Pinpoint the cell where the given text exists, returning its [x, y] midpoint coordinate. 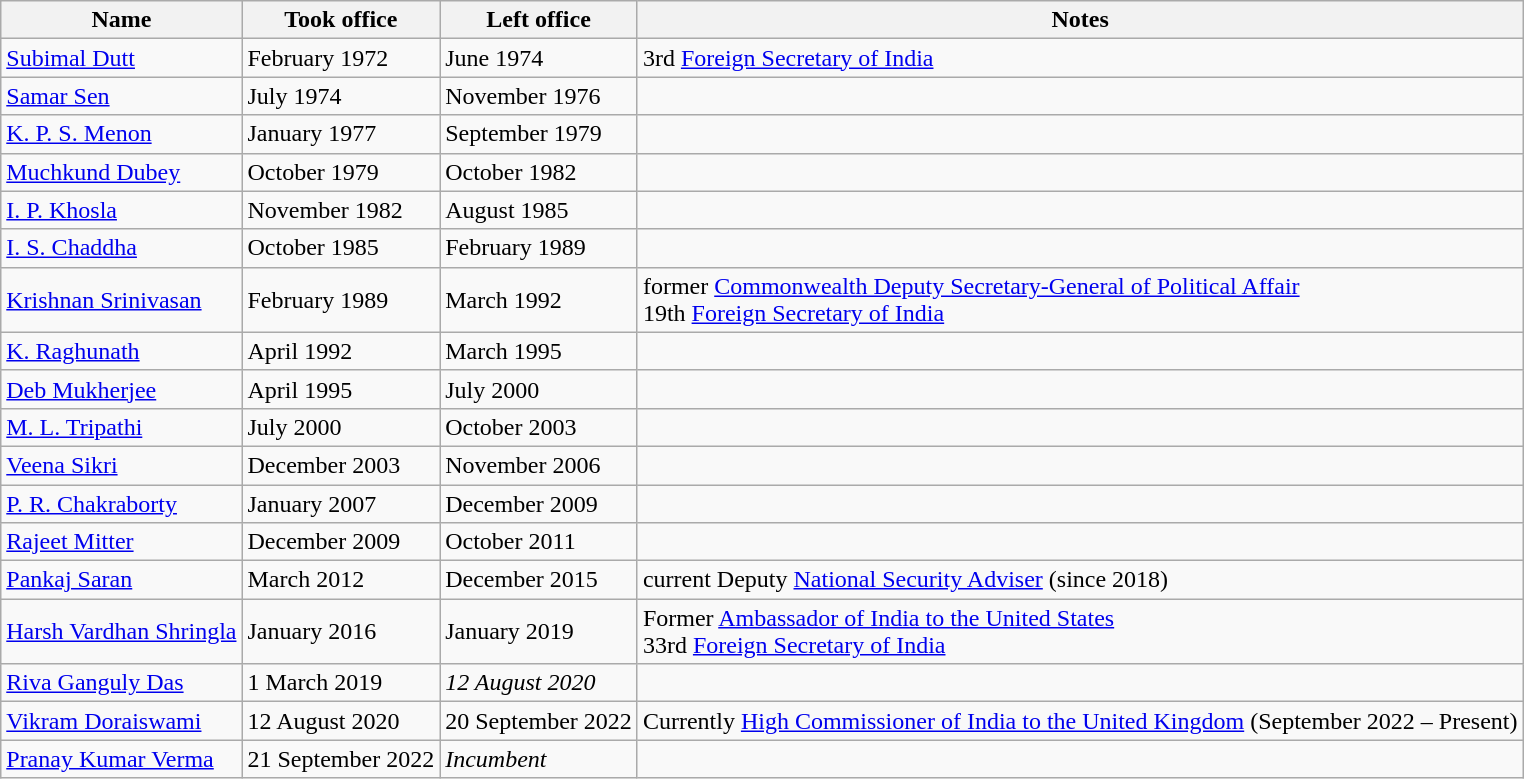
January 2019 [539, 632]
April 1992 [341, 351]
December 2003 [341, 465]
October 1979 [341, 172]
January 2007 [341, 503]
April 1995 [341, 389]
March 1992 [539, 300]
Harsh Vardhan Shringla [122, 632]
3rd Foreign Secretary of India [1080, 58]
January 1977 [341, 134]
P. R. Chakraborty [122, 503]
Pankaj Saran [122, 580]
current Deputy National Security Adviser (since 2018) [1080, 580]
October 2003 [539, 427]
March 1995 [539, 351]
Riva Ganguly Das [122, 683]
Rajeet Mitter [122, 542]
K. P. S. Menon [122, 134]
Vikram Doraiswami [122, 721]
December 2015 [539, 580]
Pranay Kumar Verma [122, 759]
21 September 2022 [341, 759]
Notes [1080, 20]
Samar Sen [122, 96]
Incumbent [539, 759]
Veena Sikri [122, 465]
Deb Mukherjee [122, 389]
January 2016 [341, 632]
Left office [539, 20]
March 2012 [341, 580]
M. L. Tripathi [122, 427]
November 2006 [539, 465]
July 1974 [341, 96]
October 1985 [341, 248]
November 1976 [539, 96]
August 1985 [539, 210]
November 1982 [341, 210]
Muchkund Dubey [122, 172]
20 September 2022 [539, 721]
Subimal Dutt [122, 58]
Name [122, 20]
I. P. Khosla [122, 210]
October 2011 [539, 542]
June 1974 [539, 58]
Krishnan Srinivasan [122, 300]
February 1972 [341, 58]
former Commonwealth Deputy Secretary-General of Political Affair 19th Foreign Secretary of India [1080, 300]
Currently High Commissioner of India to the United Kingdom (September 2022 – Present) [1080, 721]
September 1979 [539, 134]
Took office [341, 20]
I. S. Chaddha [122, 248]
Former Ambassador of India to the United States 33rd Foreign Secretary of India [1080, 632]
October 1982 [539, 172]
1 March 2019 [341, 683]
K. Raghunath [122, 351]
